Return the [X, Y] coordinate for the center point of the cell that contains the specified text.  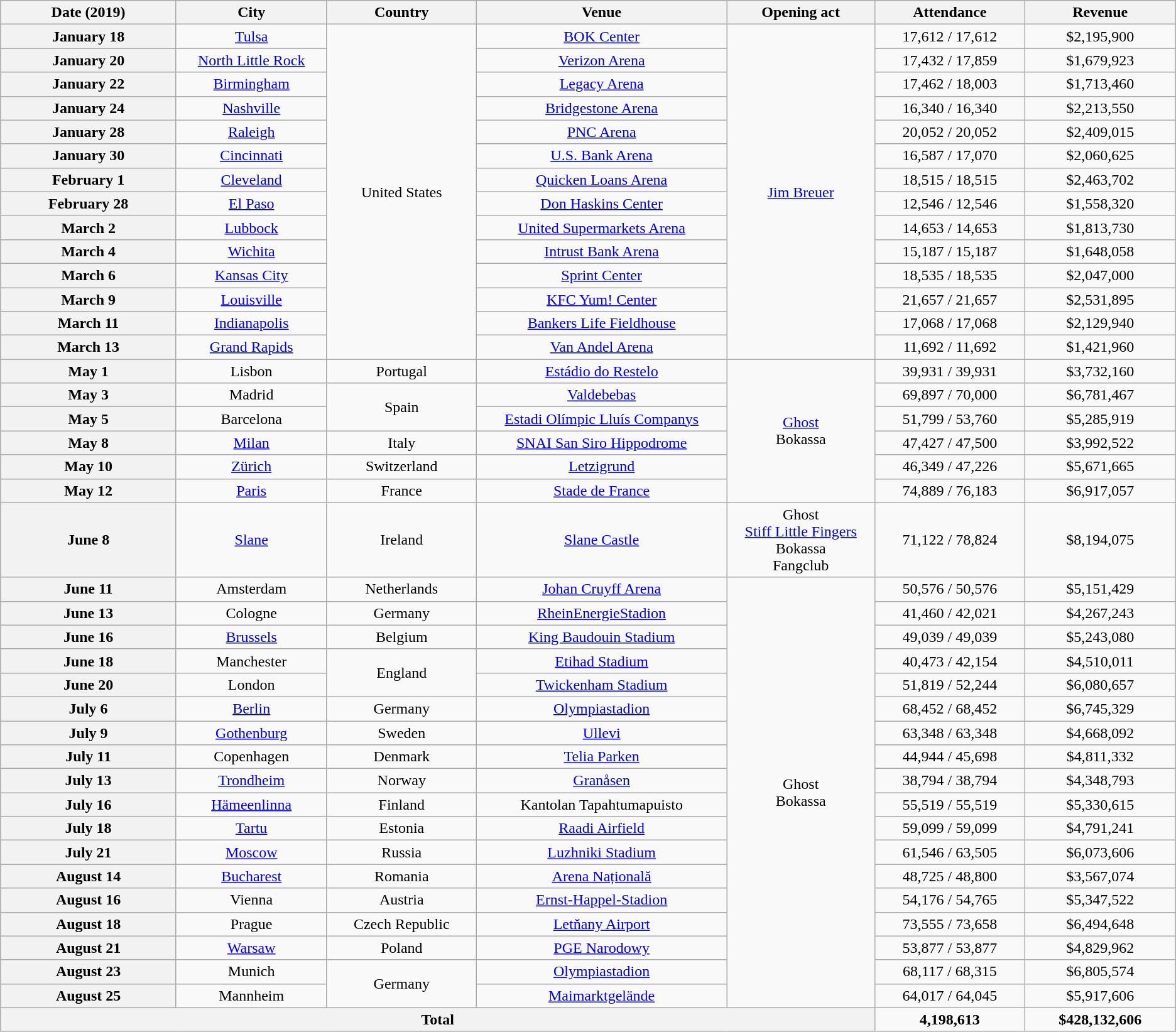
March 11 [89, 323]
21,657 / 21,657 [950, 300]
Estádio do Restelo [601, 371]
$2,129,940 [1100, 323]
Letzigrund [601, 467]
$5,285,919 [1100, 419]
$8,194,075 [1100, 540]
61,546 / 63,505 [950, 852]
Van Andel Arena [601, 347]
March 2 [89, 227]
Brussels [251, 637]
Slane [251, 540]
47,427 / 47,500 [950, 443]
Maimarktgelände [601, 996]
London [251, 685]
Telia Parken [601, 757]
Slane Castle [601, 540]
June 18 [89, 661]
Copenhagen [251, 757]
PGE Narodowy [601, 948]
46,349 / 47,226 [950, 467]
Finland [401, 805]
63,348 / 63,348 [950, 733]
51,819 / 52,244 [950, 685]
BOK Center [601, 36]
$4,791,241 [1100, 828]
May 8 [89, 443]
July 9 [89, 733]
Country [401, 13]
48,725 / 48,800 [950, 876]
Austria [401, 900]
Raleigh [251, 132]
$2,195,900 [1100, 36]
Tulsa [251, 36]
$2,531,895 [1100, 300]
May 5 [89, 419]
June 16 [89, 637]
68,452 / 68,452 [950, 709]
July 21 [89, 852]
Italy [401, 443]
El Paso [251, 204]
$5,151,429 [1100, 589]
KFC Yum! Center [601, 300]
Paris [251, 491]
Barcelona [251, 419]
Cincinnati [251, 156]
May 3 [89, 395]
Gothenburg [251, 733]
Ghost Stiff Little Fingers Bokassa Fangclub [801, 540]
Total [438, 1019]
$3,567,074 [1100, 876]
4,198,613 [950, 1019]
Portugal [401, 371]
Sweden [401, 733]
14,653 / 14,653 [950, 227]
$3,992,522 [1100, 443]
$1,421,960 [1100, 347]
$6,073,606 [1100, 852]
July 11 [89, 757]
Denmark [401, 757]
Birmingham [251, 84]
$4,510,011 [1100, 661]
59,099 / 59,099 [950, 828]
38,794 / 38,794 [950, 781]
August 14 [89, 876]
North Little Rock [251, 60]
Estonia [401, 828]
$1,713,460 [1100, 84]
Bridgestone Arena [601, 108]
Berlin [251, 709]
$6,494,648 [1100, 924]
$2,047,000 [1100, 275]
$4,811,332 [1100, 757]
$2,409,015 [1100, 132]
20,052 / 20,052 [950, 132]
Raadi Airfield [601, 828]
$1,648,058 [1100, 251]
Valdebebas [601, 395]
Switzerland [401, 467]
53,877 / 53,877 [950, 948]
Verizon Arena [601, 60]
Opening act [801, 13]
January 22 [89, 84]
$5,671,665 [1100, 467]
March 6 [89, 275]
August 16 [89, 900]
Letňany Airport [601, 924]
$3,732,160 [1100, 371]
Tartu [251, 828]
Wichita [251, 251]
January 18 [89, 36]
$4,829,962 [1100, 948]
17,432 / 17,859 [950, 60]
Grand Rapids [251, 347]
73,555 / 73,658 [950, 924]
Sprint Center [601, 275]
12,546 / 12,546 [950, 204]
Lisbon [251, 371]
18,515 / 18,515 [950, 180]
July 18 [89, 828]
$2,213,550 [1100, 108]
Date (2019) [89, 13]
PNC Arena [601, 132]
17,612 / 17,612 [950, 36]
January 20 [89, 60]
Amsterdam [251, 589]
March 13 [89, 347]
$6,781,467 [1100, 395]
$4,267,243 [1100, 613]
Zürich [251, 467]
Attendance [950, 13]
June 11 [89, 589]
71,122 / 78,824 [950, 540]
$6,080,657 [1100, 685]
U.S. Bank Arena [601, 156]
51,799 / 53,760 [950, 419]
July 13 [89, 781]
Trondheim [251, 781]
Luzhniki Stadium [601, 852]
16,340 / 16,340 [950, 108]
Czech Republic [401, 924]
Norway [401, 781]
Bankers Life Fieldhouse [601, 323]
Poland [401, 948]
Jim Breuer [801, 192]
RheinEnergieStadion [601, 613]
Netherlands [401, 589]
40,473 / 42,154 [950, 661]
$428,132,606 [1100, 1019]
Russia [401, 852]
Etihad Stadium [601, 661]
SNAI San Siro Hippodrome [601, 443]
Bucharest [251, 876]
King Baudouin Stadium [601, 637]
February 28 [89, 204]
June 8 [89, 540]
$1,558,320 [1100, 204]
Ernst-Happel-Stadion [601, 900]
Mannheim [251, 996]
Don Haskins Center [601, 204]
United States [401, 192]
Romania [401, 876]
11,692 / 11,692 [950, 347]
17,068 / 17,068 [950, 323]
January 30 [89, 156]
55,519 / 55,519 [950, 805]
March 9 [89, 300]
France [401, 491]
Hämeenlinna [251, 805]
Vienna [251, 900]
Nashville [251, 108]
Venue [601, 13]
Madrid [251, 395]
$1,679,923 [1100, 60]
54,176 / 54,765 [950, 900]
February 1 [89, 180]
Johan Cruyff Arena [601, 589]
Manchester [251, 661]
Cleveland [251, 180]
August 25 [89, 996]
August 21 [89, 948]
Belgium [401, 637]
Milan [251, 443]
Spain [401, 407]
Louisville [251, 300]
41,460 / 42,021 [950, 613]
Stade de France [601, 491]
18,535 / 18,535 [950, 275]
$5,243,080 [1100, 637]
City [251, 13]
$2,463,702 [1100, 180]
Quicken Loans Arena [601, 180]
May 1 [89, 371]
July 6 [89, 709]
Ullevi [601, 733]
January 24 [89, 108]
Warsaw [251, 948]
United Supermarkets Arena [601, 227]
July 16 [89, 805]
England [401, 673]
Indianapolis [251, 323]
Kansas City [251, 275]
Munich [251, 972]
$4,348,793 [1100, 781]
January 28 [89, 132]
Ireland [401, 540]
17,462 / 18,003 [950, 84]
$6,917,057 [1100, 491]
64,017 / 64,045 [950, 996]
$6,805,574 [1100, 972]
68,117 / 68,315 [950, 972]
Arena Națională [601, 876]
69,897 / 70,000 [950, 395]
Granåsen [601, 781]
$5,330,615 [1100, 805]
$6,745,329 [1100, 709]
Moscow [251, 852]
74,889 / 76,183 [950, 491]
$2,060,625 [1100, 156]
Kantolan Tapahtumapuisto [601, 805]
June 13 [89, 613]
16,587 / 17,070 [950, 156]
March 4 [89, 251]
August 18 [89, 924]
May 12 [89, 491]
39,931 / 39,931 [950, 371]
$5,347,522 [1100, 900]
Twickenham Stadium [601, 685]
Intrust Bank Arena [601, 251]
44,944 / 45,698 [950, 757]
$5,917,606 [1100, 996]
June 20 [89, 685]
August 23 [89, 972]
Lubbock [251, 227]
May 10 [89, 467]
50,576 / 50,576 [950, 589]
$1,813,730 [1100, 227]
$4,668,092 [1100, 733]
Prague [251, 924]
49,039 / 49,039 [950, 637]
Estadi Olímpic Lluís Companys [601, 419]
Legacy Arena [601, 84]
15,187 / 15,187 [950, 251]
Revenue [1100, 13]
Cologne [251, 613]
